Search for the cell housing the specified text and yield its (x, y) center coordinate. 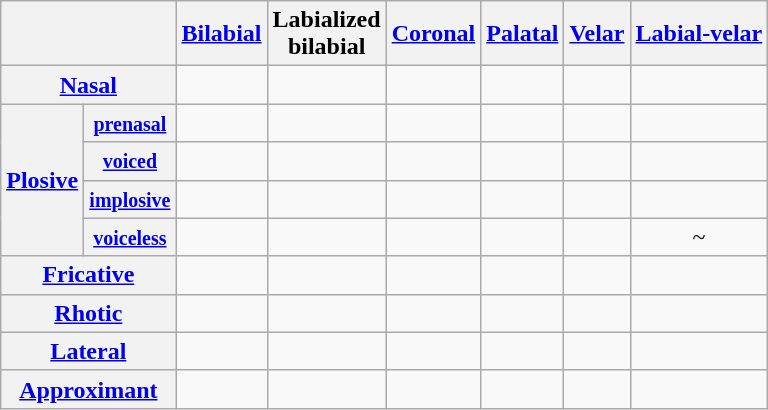
Nasal (88, 85)
Labialized bilabial (326, 34)
Approximant (88, 389)
Bilabial (222, 34)
Rhotic (88, 313)
Velar (597, 34)
Coronal (434, 34)
Plosive (42, 180)
~ (699, 237)
implosive (130, 199)
voiced (130, 161)
Fricative (88, 275)
voiceless (130, 237)
Lateral (88, 351)
Labial-velar (699, 34)
prenasal (130, 123)
Palatal (522, 34)
